Determine the (X, Y) coordinate at the center of the cell enclosing the given text.  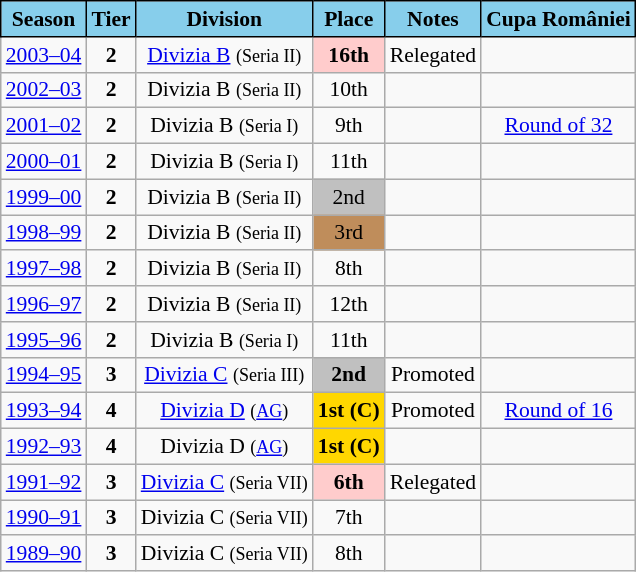
Divizia C (Seria III) (224, 375)
16th (349, 55)
1999–00 (44, 197)
1997–98 (44, 269)
1996–97 (44, 304)
1993–94 (44, 411)
7th (349, 518)
1992–93 (44, 447)
1995–96 (44, 340)
1991–92 (44, 482)
Division (224, 19)
10th (349, 90)
Notes (433, 19)
1998–99 (44, 233)
1994–95 (44, 375)
1989–90 (44, 554)
Place (349, 19)
2001–02 (44, 126)
9th (349, 126)
Round of 16 (558, 411)
Cupa României (558, 19)
Round of 32 (558, 126)
2002–03 (44, 90)
2000–01 (44, 162)
2003–04 (44, 55)
3rd (349, 233)
6th (349, 482)
12th (349, 304)
Tier (110, 19)
Season (44, 19)
1990–91 (44, 518)
